Output the [x, y] coordinate of the center of the cell containing the given text.  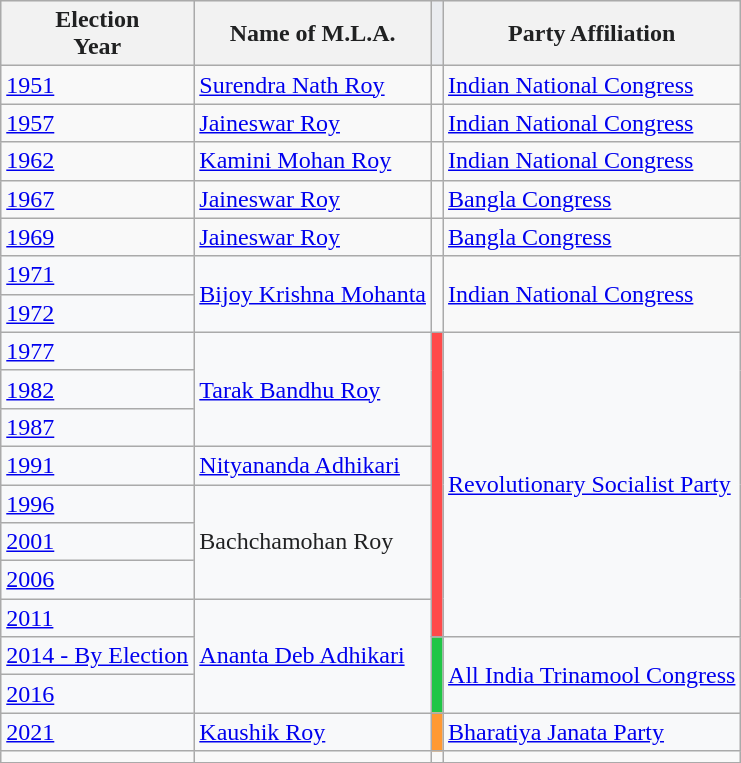
Kamini Mohan Roy [313, 161]
1962 [98, 161]
Tarak Bandhu Roy [313, 389]
1982 [98, 389]
1977 [98, 351]
1991 [98, 465]
1951 [98, 85]
Revolutionary Socialist Party [592, 484]
Bharatiya Janata Party [592, 732]
Nityananda Adhikari [313, 465]
1971 [98, 275]
1957 [98, 123]
2006 [98, 580]
2016 [98, 694]
1972 [98, 313]
2011 [98, 618]
Kaushik Roy [313, 732]
2001 [98, 542]
All India Trinamool Congress [592, 675]
2014 - By Election [98, 656]
Party Affiliation [592, 34]
Name of M.L.A. [313, 34]
Bachchamohan Roy [313, 541]
1996 [98, 503]
Bijoy Krishna Mohanta [313, 294]
1969 [98, 237]
1987 [98, 427]
ElectionYear [98, 34]
2021 [98, 732]
Ananta Deb Adhikari [313, 656]
1967 [98, 199]
Surendra Nath Roy [313, 85]
